Find where the given text appears and provide that cell's center as [X, Y] coordinate. 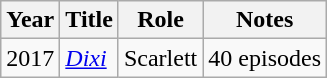
Year [30, 20]
Title [90, 20]
Dixi [90, 58]
2017 [30, 58]
40 episodes [265, 58]
Role [160, 20]
Notes [265, 20]
Scarlett [160, 58]
